Output the [x, y] coordinate of the center of the cell containing the given text.  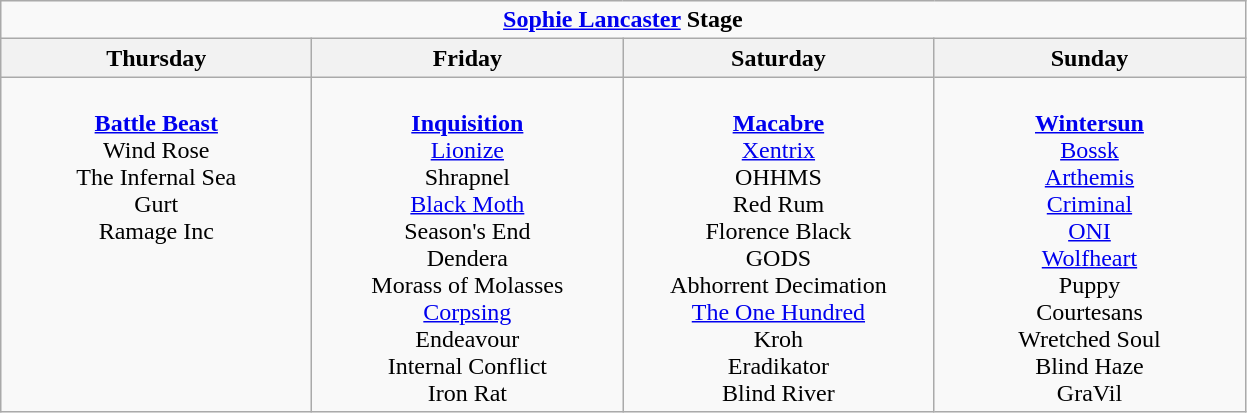
Macabre Xentrix OHHMS Red Rum Florence Black GODS Abhorrent Decimation The One Hundred Kroh Eradikator Blind River [778, 244]
Saturday [778, 58]
Sunday [1090, 58]
Thursday [156, 58]
Friday [468, 58]
Battle Beast Wind Rose The Infernal Sea Gurt Ramage Inc [156, 244]
Sophie Lancaster Stage [623, 20]
Inquisition Lionize Shrapnel Black Moth Season's End Dendera Morass of Molasses Corpsing Endeavour Internal Conflict Iron Rat [468, 244]
Wintersun Bossk Arthemis Criminal ONI Wolfheart Puppy Courtesans Wretched Soul Blind Haze GraVil [1090, 244]
